Find where the given text appears and provide that cell's center as (X, Y) coordinate. 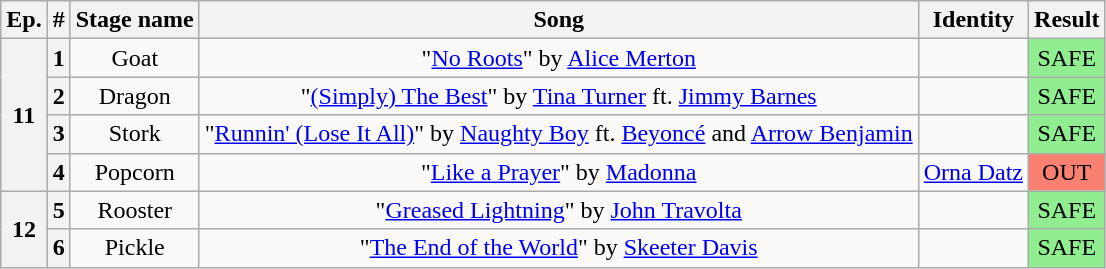
"Runnin' (Lose It All)" by Naughty Boy ft. Beyoncé and Arrow Benjamin (558, 134)
5 (58, 210)
4 (58, 172)
Identity (973, 20)
Result (1067, 20)
"No Roots" by Alice Merton (558, 58)
# (58, 20)
2 (58, 96)
12 (24, 229)
Ep. (24, 20)
"(Simply) The Best" by Tina Turner ft. Jimmy Barnes (558, 96)
3 (58, 134)
Popcorn (134, 172)
Goat (134, 58)
Stork (134, 134)
Pickle (134, 248)
1 (58, 58)
"Greased Lightning" by John Travolta (558, 210)
"Like a Prayer" by Madonna (558, 172)
OUT (1067, 172)
6 (58, 248)
Stage name (134, 20)
Rooster (134, 210)
Song (558, 20)
Dragon (134, 96)
Orna Datz (973, 172)
"The End of the World" by Skeeter Davis (558, 248)
11 (24, 115)
